Pinpoint the cell where the given text exists, returning its [x, y] midpoint coordinate. 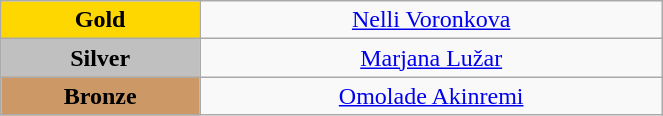
Nelli Voronkova [432, 20]
Gold [100, 20]
Omolade Akinremi [432, 96]
Bronze [100, 96]
Marjana Lužar [432, 58]
Silver [100, 58]
